Return the [X, Y] coordinate for the center point of the cell that contains the specified text.  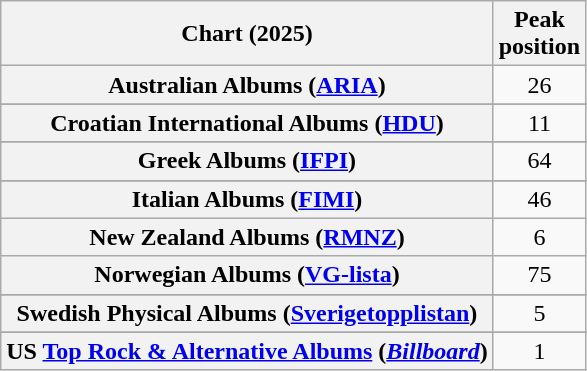
64 [539, 161]
Peakposition [539, 34]
11 [539, 123]
Australian Albums (ARIA) [247, 85]
Italian Albums (FIMI) [247, 199]
Norwegian Albums (VG-lista) [247, 275]
New Zealand Albums (RMNZ) [247, 237]
Chart (2025) [247, 34]
1 [539, 351]
Croatian International Albums (HDU) [247, 123]
46 [539, 199]
US Top Rock & Alternative Albums (Billboard) [247, 351]
75 [539, 275]
Greek Albums (IFPI) [247, 161]
6 [539, 237]
5 [539, 313]
26 [539, 85]
Swedish Physical Albums (Sverigetopplistan) [247, 313]
